Return the (X, Y) coordinate for the center point of the cell that contains the specified text.  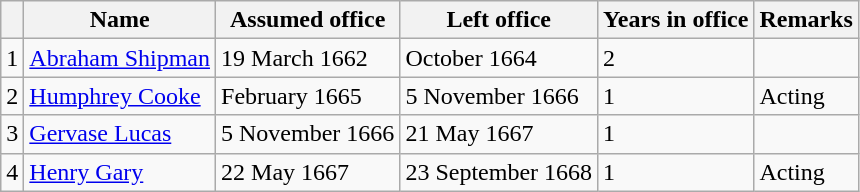
October 1664 (499, 58)
Left office (499, 20)
February 1665 (308, 96)
Humphrey Cooke (120, 96)
Remarks (806, 20)
19 March 1662 (308, 58)
Assumed office (308, 20)
Name (120, 20)
23 September 1668 (499, 172)
Henry Gary (120, 172)
Abraham Shipman (120, 58)
4 (12, 172)
21 May 1667 (499, 134)
Years in office (676, 20)
22 May 1667 (308, 172)
3 (12, 134)
Gervase Lucas (120, 134)
